Determine the (X, Y) coordinate at the center of the cell enclosing the given text.  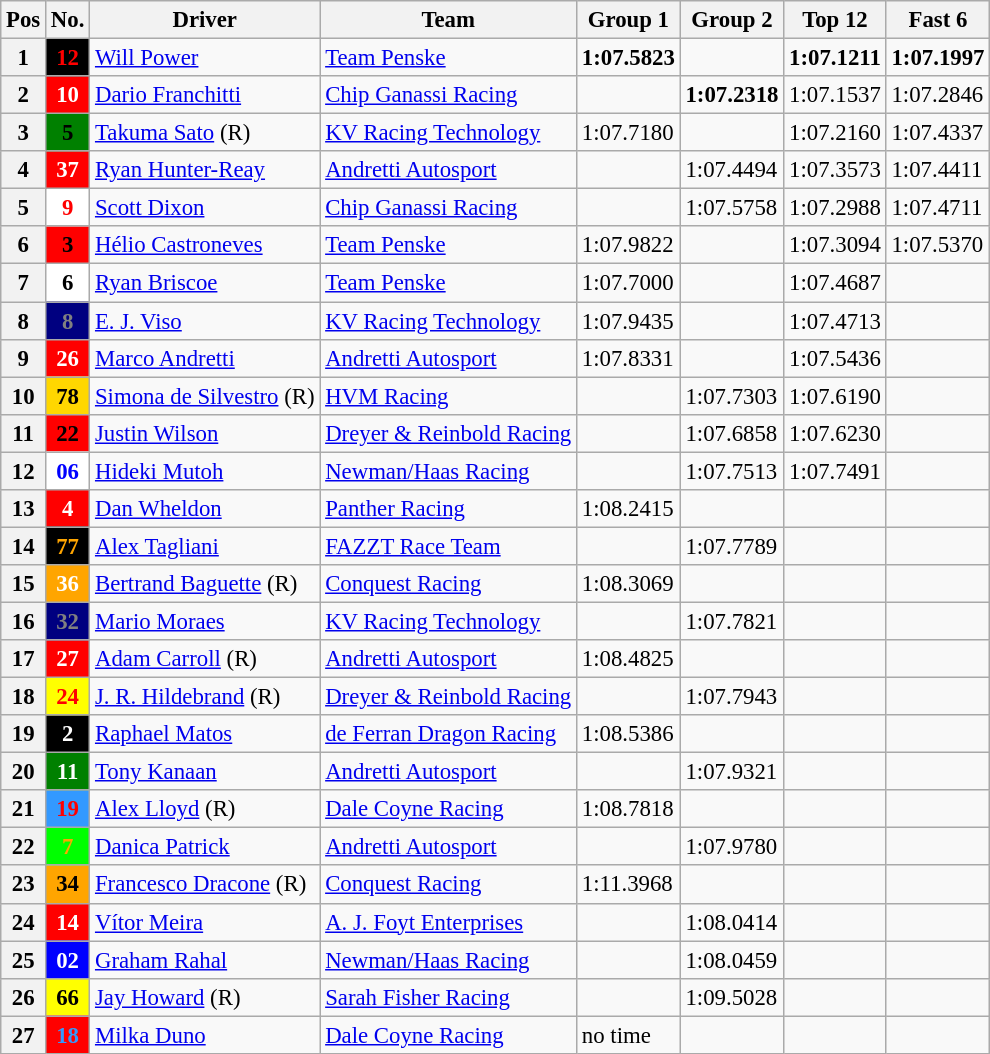
1:07.9321 (732, 772)
16 (24, 621)
37 (68, 170)
Tony Kanaan (205, 772)
17 (24, 659)
02 (68, 960)
Milka Duno (205, 1035)
Driver (205, 20)
1:08.0414 (732, 922)
36 (68, 584)
Dan Wheldon (205, 509)
06 (68, 471)
Jay Howard (R) (205, 997)
no time (629, 1035)
1:07.7943 (732, 697)
1:07.2160 (835, 133)
1:08.2415 (629, 509)
Alex Tagliani (205, 546)
15 (24, 584)
1:07.7000 (629, 283)
Dario Franchitti (205, 95)
78 (68, 396)
de Ferran Dragon Racing (448, 734)
1:07.2988 (835, 208)
1:07.4713 (835, 321)
1:07.6230 (835, 433)
Sarah Fisher Racing (448, 997)
1:07.9822 (629, 245)
1:09.5028 (732, 997)
21 (24, 809)
HVM Racing (448, 396)
25 (24, 960)
Francesco Dracone (R) (205, 885)
Alex Lloyd (R) (205, 809)
20 (24, 772)
1:07.3573 (835, 170)
1:07.5436 (835, 358)
Danica Patrick (205, 847)
1:07.6190 (835, 396)
1:07.5823 (629, 58)
1:07.7491 (835, 471)
1:08.5386 (629, 734)
Group 1 (629, 20)
13 (24, 509)
32 (68, 621)
Vítor Meira (205, 922)
1:08.7818 (629, 809)
1:07.4687 (835, 283)
1:07.9435 (629, 321)
1:07.4337 (938, 133)
Ryan Hunter-Reay (205, 170)
1:07.7789 (732, 546)
Simona de Silvestro (R) (205, 396)
1:07.5758 (732, 208)
Panther Racing (448, 509)
Fast 6 (938, 20)
1:07.6858 (732, 433)
1:08.3069 (629, 584)
23 (24, 885)
Raphael Matos (205, 734)
Bertrand Baguette (R) (205, 584)
A. J. Foyt Enterprises (448, 922)
FAZZT Race Team (448, 546)
1:07.1211 (835, 58)
Top 12 (835, 20)
1:07.7821 (732, 621)
Hélio Castroneves (205, 245)
Pos (24, 20)
Mario Moraes (205, 621)
Group 2 (732, 20)
Team (448, 20)
Adam Carroll (R) (205, 659)
1:07.9780 (732, 847)
1:08.4825 (629, 659)
66 (68, 997)
77 (68, 546)
1:07.2846 (938, 95)
Marco Andretti (205, 358)
Ryan Briscoe (205, 283)
34 (68, 885)
1:07.4494 (732, 170)
1:07.1537 (835, 95)
1:07.3094 (835, 245)
1:07.1997 (938, 58)
1:11.3968 (629, 885)
1:07.2318 (732, 95)
Justin Wilson (205, 433)
Takuma Sato (R) (205, 133)
1:07.7513 (732, 471)
Scott Dixon (205, 208)
Will Power (205, 58)
J. R. Hildebrand (R) (205, 697)
Graham Rahal (205, 960)
1:07.8331 (629, 358)
1:07.7303 (732, 396)
1:07.4711 (938, 208)
1 (24, 58)
1:07.5370 (938, 245)
1:07.7180 (629, 133)
No. (68, 20)
Hideki Mutoh (205, 471)
1:08.0459 (732, 960)
E. J. Viso (205, 321)
1:07.4411 (938, 170)
